For the text-containing cell, return its midpoint in (X, Y) coordinate format. 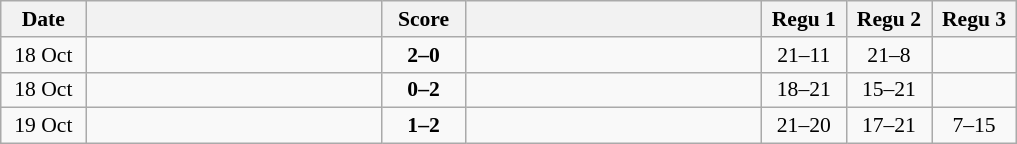
15–21 (888, 90)
1–2 (424, 126)
0–2 (424, 90)
Regu 1 (804, 19)
17–21 (888, 126)
Date (44, 19)
2–0 (424, 55)
Regu 2 (888, 19)
7–15 (974, 126)
Regu 3 (974, 19)
21–20 (804, 126)
21–8 (888, 55)
19 Oct (44, 126)
18–21 (804, 90)
21–11 (804, 55)
Score (424, 19)
